From the cell containing the given text, extract its center point as (x, y) coordinate. 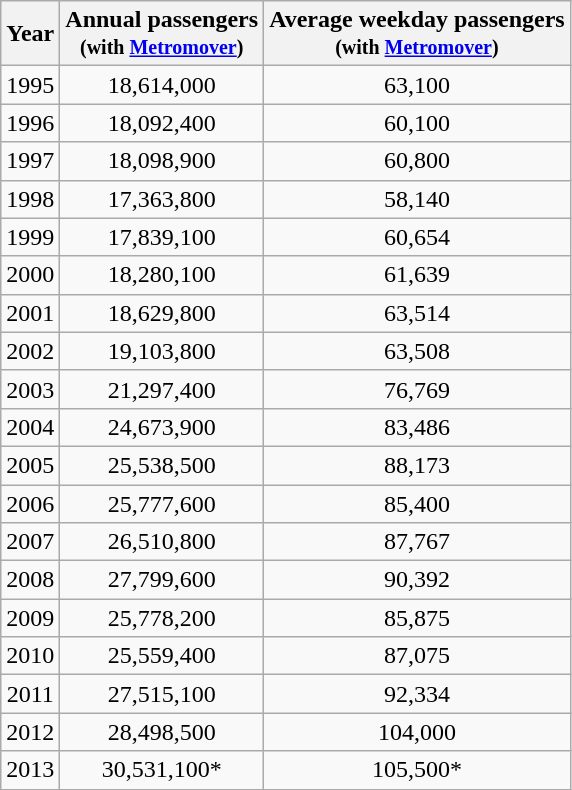
Year (30, 34)
30,531,100* (162, 770)
25,778,200 (162, 618)
63,514 (418, 313)
2009 (30, 618)
2000 (30, 275)
63,508 (418, 351)
1995 (30, 85)
87,767 (418, 542)
87,075 (418, 656)
17,839,100 (162, 237)
60,800 (418, 161)
58,140 (418, 199)
90,392 (418, 580)
27,515,100 (162, 694)
18,280,100 (162, 275)
25,777,600 (162, 503)
2001 (30, 313)
2013 (30, 770)
27,799,600 (162, 580)
2002 (30, 351)
2005 (30, 465)
1996 (30, 123)
92,334 (418, 694)
25,538,500 (162, 465)
60,654 (418, 237)
18,092,400 (162, 123)
61,639 (418, 275)
26,510,800 (162, 542)
1997 (30, 161)
28,498,500 (162, 732)
2004 (30, 427)
2008 (30, 580)
2012 (30, 732)
2010 (30, 656)
Annual passengers(with Metromover) (162, 34)
63,100 (418, 85)
83,486 (418, 427)
2006 (30, 503)
21,297,400 (162, 389)
85,875 (418, 618)
25,559,400 (162, 656)
24,673,900 (162, 427)
104,000 (418, 732)
18,629,800 (162, 313)
1999 (30, 237)
18,098,900 (162, 161)
2007 (30, 542)
Average weekday passengers(with Metromover) (418, 34)
2011 (30, 694)
88,173 (418, 465)
1998 (30, 199)
19,103,800 (162, 351)
2003 (30, 389)
85,400 (418, 503)
76,769 (418, 389)
18,614,000 (162, 85)
17,363,800 (162, 199)
60,100 (418, 123)
105,500* (418, 770)
